Find where the given text appears and provide that cell's center as [x, y] coordinate. 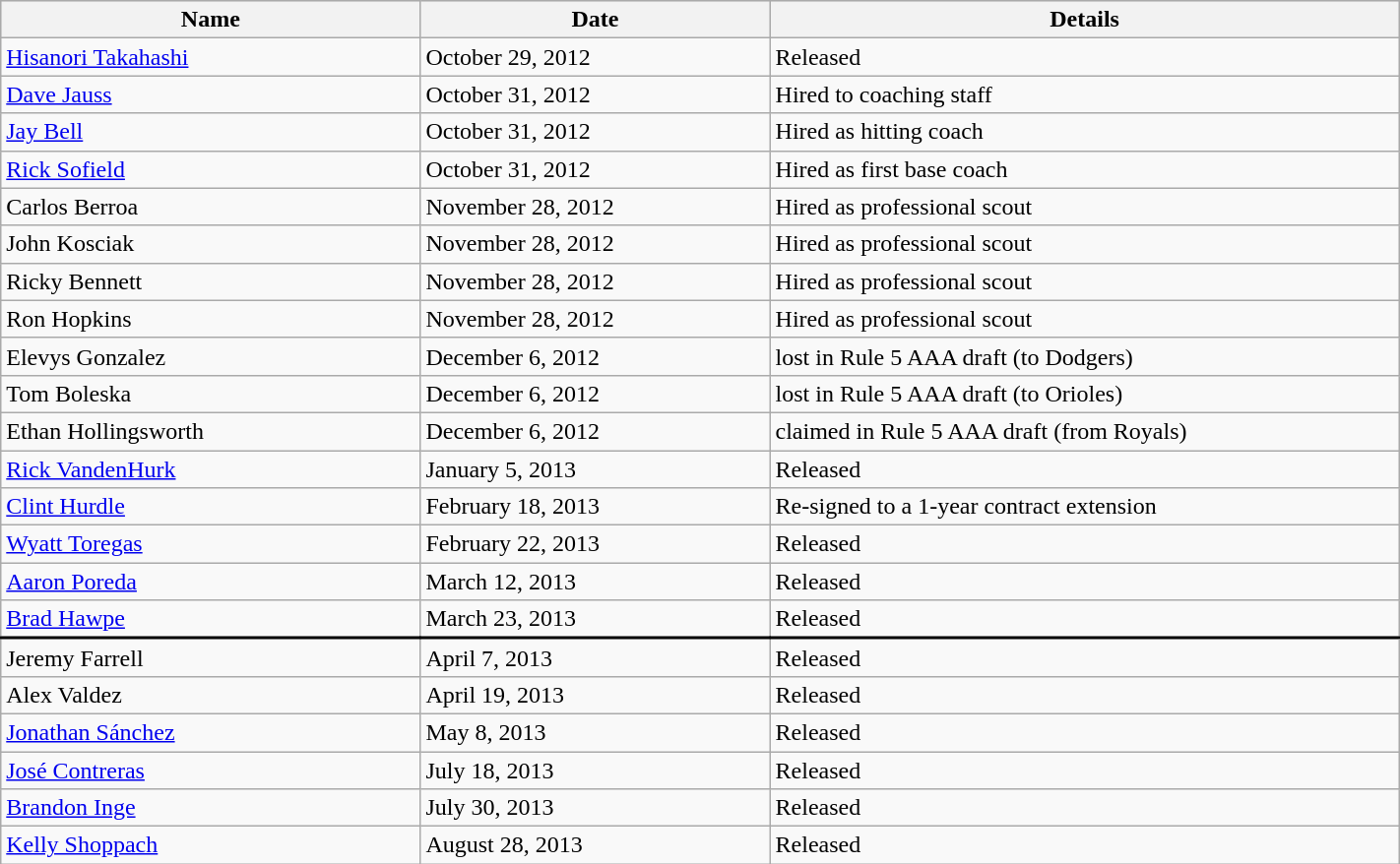
April 7, 2013 [595, 657]
Brad Hawpe [211, 620]
Clint Hurdle [211, 507]
Wyatt Toregas [211, 544]
March 23, 2013 [595, 620]
Jeremy Farrell [211, 657]
Brandon Inge [211, 808]
claimed in Rule 5 AAA draft (from Royals) [1085, 431]
Details [1085, 20]
Hired as hitting coach [1085, 132]
José Contreras [211, 771]
February 18, 2013 [595, 507]
October 29, 2012 [595, 57]
lost in Rule 5 AAA draft (to Orioles) [1085, 394]
Tom Boleska [211, 394]
lost in Rule 5 AAA draft (to Dodgers) [1085, 356]
Hisanori Takahashi [211, 57]
Dave Jauss [211, 94]
Rick Sofield [211, 169]
Ethan Hollingsworth [211, 431]
Ron Hopkins [211, 319]
August 28, 2013 [595, 845]
Carlos Berroa [211, 207]
January 5, 2013 [595, 469]
May 8, 2013 [595, 732]
March 12, 2013 [595, 582]
April 19, 2013 [595, 695]
July 18, 2013 [595, 771]
February 22, 2013 [595, 544]
Rick VandenHurk [211, 469]
Hired as first base coach [1085, 169]
Date [595, 20]
Aaron Poreda [211, 582]
Hired to coaching staff [1085, 94]
Kelly Shoppach [211, 845]
Jay Bell [211, 132]
Name [211, 20]
Re-signed to a 1-year contract extension [1085, 507]
Alex Valdez [211, 695]
July 30, 2013 [595, 808]
John Kosciak [211, 244]
Ricky Bennett [211, 281]
Jonathan Sánchez [211, 732]
Elevys Gonzalez [211, 356]
